Find where the given text appears and provide that cell's center as (X, Y) coordinate. 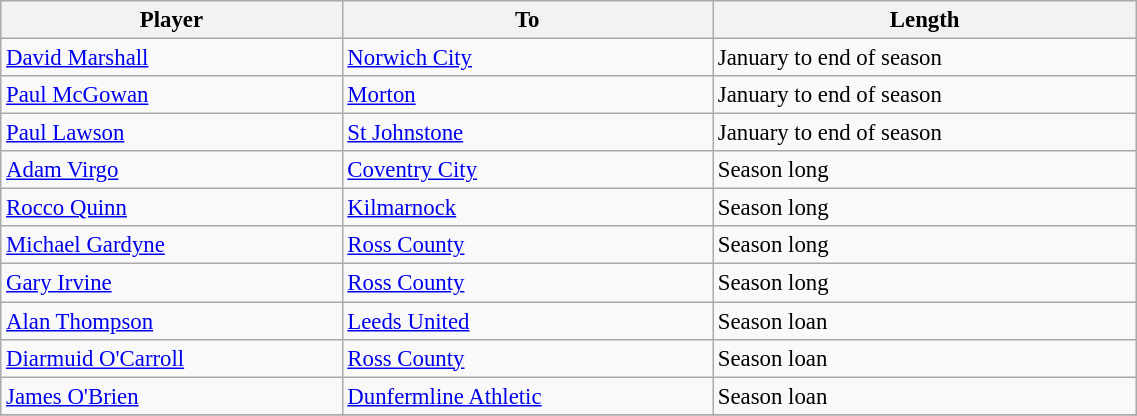
Diarmuid O'Carroll (172, 358)
Alan Thompson (172, 321)
Paul Lawson (172, 133)
St Johnstone (527, 133)
Length (925, 20)
Gary Irvine (172, 283)
Paul McGowan (172, 95)
Leeds United (527, 321)
To (527, 20)
David Marshall (172, 58)
Adam Virgo (172, 170)
Dunfermline Athletic (527, 396)
James O'Brien (172, 396)
Morton (527, 95)
Kilmarnock (527, 208)
Rocco Quinn (172, 208)
Michael Gardyne (172, 245)
Norwich City (527, 58)
Coventry City (527, 170)
Player (172, 20)
